Output the (X, Y) coordinate of the center of the cell containing the given text.  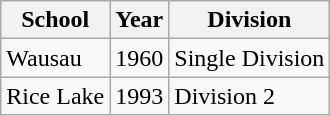
Wausau (56, 58)
School (56, 20)
1993 (140, 96)
Year (140, 20)
Division (250, 20)
1960 (140, 58)
Rice Lake (56, 96)
Single Division (250, 58)
Division 2 (250, 96)
